Locate the cell with the specified text and output its [X, Y] center coordinate. 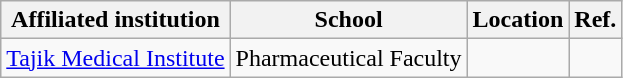
Pharmaceutical Faculty [348, 58]
Location [518, 20]
Affiliated institution [116, 20]
Tajik Medical Institute [116, 58]
School [348, 20]
Ref. [596, 20]
